Extract the (x, y) coordinate from the center of the cell holding the provided text.  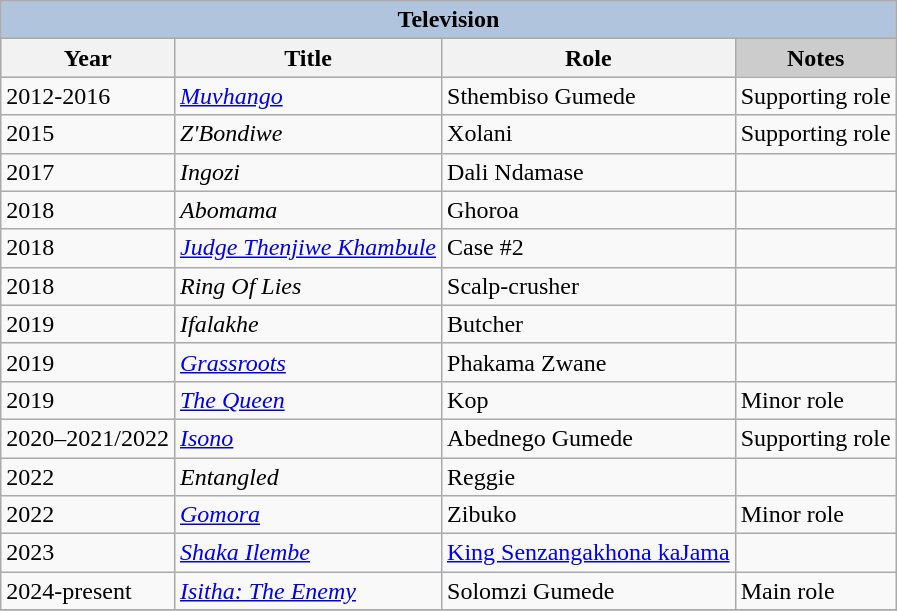
Television (448, 20)
Year (88, 58)
2023 (88, 553)
Muvhango (308, 96)
Gomora (308, 515)
Shaka Ilembe (308, 553)
Z'Bondiwe (308, 134)
Butcher (589, 324)
2015 (88, 134)
Ring Of Lies (308, 286)
Abednego Gumede (589, 438)
2012-2016 (88, 96)
Notes (816, 58)
2024-present (88, 591)
Zibuko (589, 515)
Ifalakhe (308, 324)
Entangled (308, 477)
Solomzi Gumede (589, 591)
Main role (816, 591)
2017 (88, 172)
Phakama Zwane (589, 362)
Kop (589, 400)
Reggie (589, 477)
Role (589, 58)
Scalp-crusher (589, 286)
Isitha: The Enemy (308, 591)
Isono (308, 438)
Xolani (589, 134)
Ingozi (308, 172)
Judge Thenjiwe Khambule (308, 248)
Title (308, 58)
The Queen (308, 400)
Abomama (308, 210)
King Senzangakhona kaJama (589, 553)
Grassroots (308, 362)
Case #2 (589, 248)
Sthembiso Gumede (589, 96)
2020–2021/2022 (88, 438)
Ghoroa (589, 210)
Dali Ndamase (589, 172)
